Search for the cell housing the specified text and yield its (x, y) center coordinate. 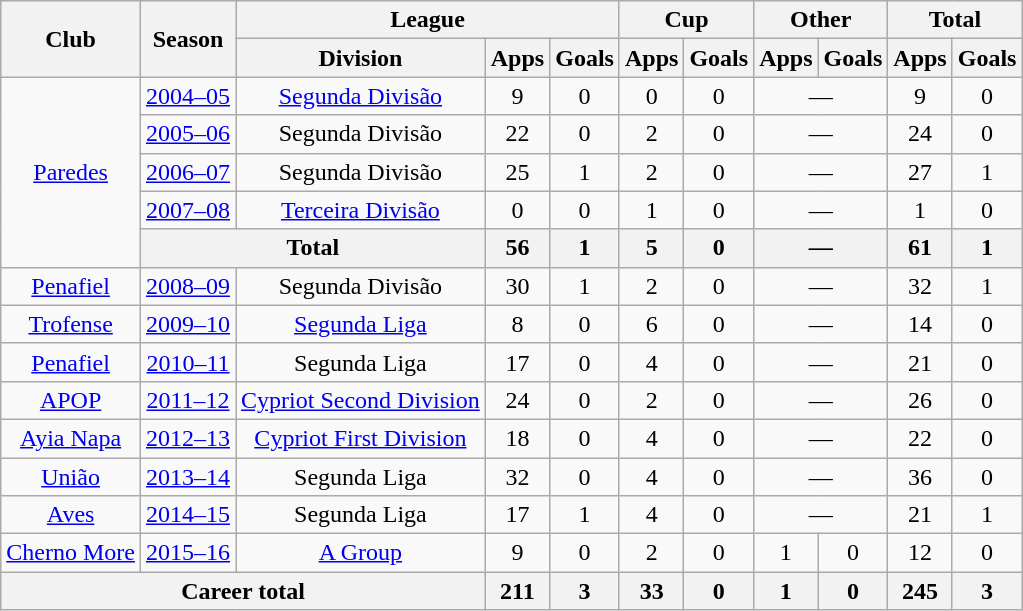
Season (188, 39)
2005–06 (188, 134)
211 (517, 591)
2011–12 (188, 400)
245 (920, 591)
Cup (686, 20)
2006–07 (188, 172)
Cypriot First Division (361, 438)
Paredes (71, 172)
33 (651, 591)
2013–14 (188, 477)
2015–16 (188, 553)
A Group (361, 553)
6 (651, 324)
2009–10 (188, 324)
56 (517, 248)
26 (920, 400)
36 (920, 477)
União (71, 477)
61 (920, 248)
2007–08 (188, 210)
2008–09 (188, 286)
5 (651, 248)
Club (71, 39)
27 (920, 172)
12 (920, 553)
APOP (71, 400)
14 (920, 324)
Ayia Napa (71, 438)
2004–05 (188, 96)
25 (517, 172)
Cypriot Second Division (361, 400)
18 (517, 438)
Aves (71, 515)
Trofense (71, 324)
Terceira Divisão (361, 210)
30 (517, 286)
2014–15 (188, 515)
8 (517, 324)
Cherno More (71, 553)
2010–11 (188, 362)
Division (361, 58)
2012–13 (188, 438)
League (428, 20)
Career total (243, 591)
Other (821, 20)
